Return (X, Y) of the center of cell containing provided text 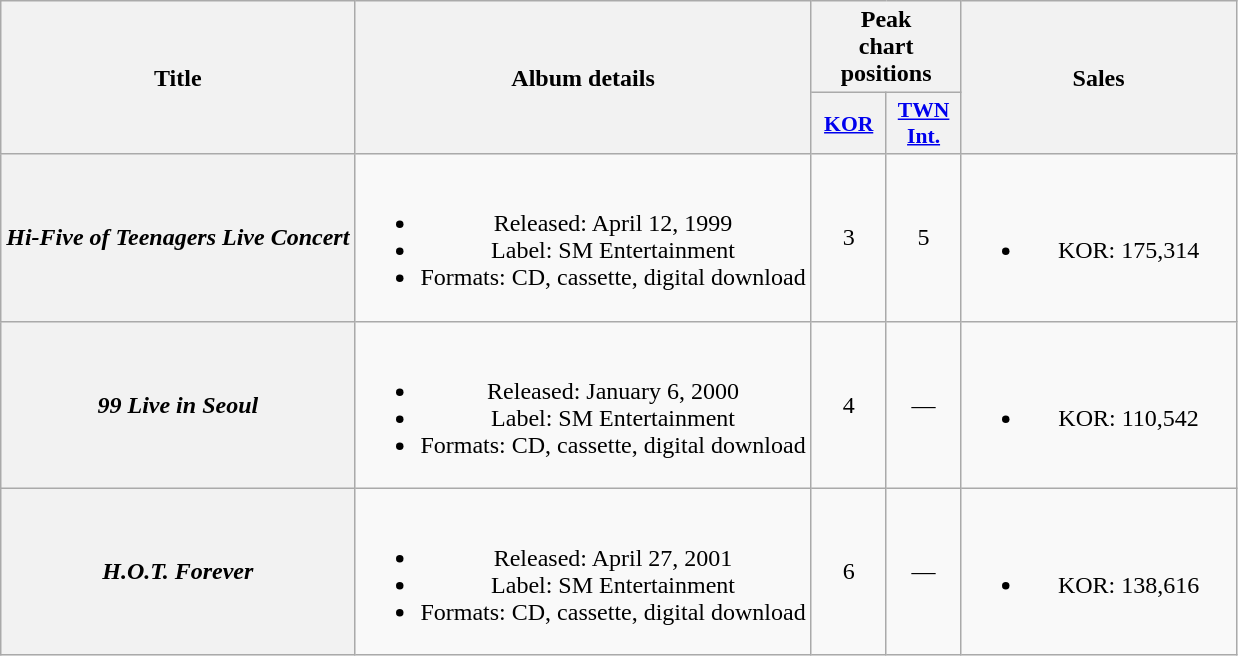
Hi-Five of Teenagers Live Concert (178, 238)
6 (848, 572)
Released: April 12, 1999Label: SM EntertainmentFormats: CD, cassette, digital download (583, 238)
99 Live in Seoul (178, 404)
Released: January 6, 2000Label: SM EntertainmentFormats: CD, cassette, digital download (583, 404)
4 (848, 404)
Released: April 27, 2001Label: SM EntertainmentFormats: CD, cassette, digital download (583, 572)
3 (848, 238)
KOR (848, 124)
KOR: 175,314 (1098, 238)
Peakchartpositions (886, 47)
KOR: 138,616 (1098, 572)
Sales (1098, 78)
Title (178, 78)
5 (924, 238)
KOR: 110,542 (1098, 404)
H.O.T. Forever (178, 572)
TWN Int. (924, 124)
Album details (583, 78)
